Extract the [X, Y] coordinate from the center of the cell holding the provided text.  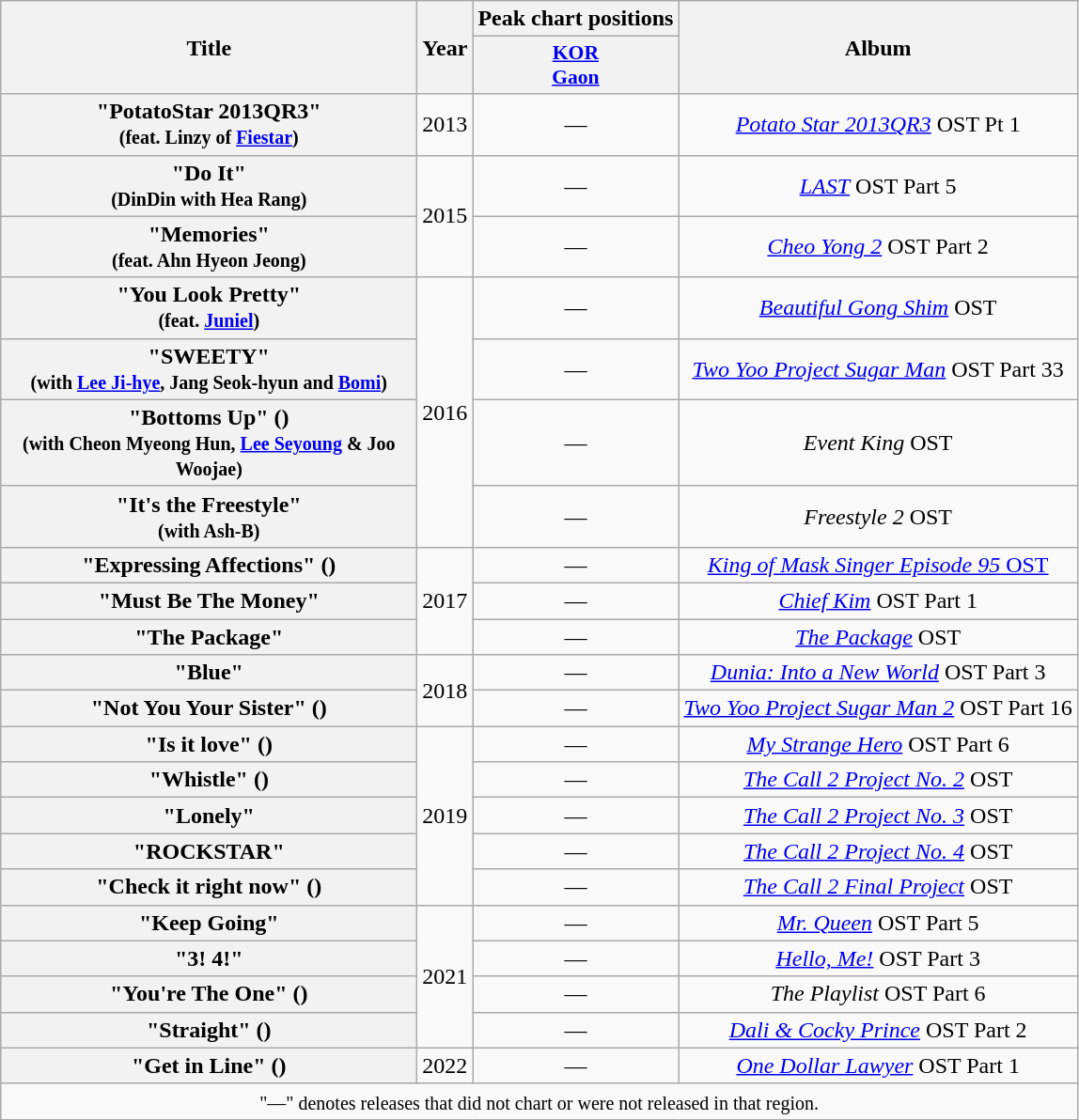
Potato Star 2013QR3 OST Pt 1 [878, 124]
Dali & Cocky Prince OST Part 2 [878, 1030]
One Dollar Lawyer OST Part 1 [878, 1066]
2018 [446, 691]
Chief Kim OST Part 1 [878, 600]
"Straight" () [209, 1030]
"PotatoStar 2013QR3"(feat. Linzy of Fiestar) [209, 124]
2021 [446, 976]
"ROCKSTAR" [209, 851]
"The Package" [209, 636]
Freestyle 2 OST [878, 517]
Cheo Yong 2 OST Part 2 [878, 246]
2022 [446, 1066]
"Expressing Affections" () [209, 565]
"Not You Your Sister" () [209, 708]
Mr. Queen OST Part 5 [878, 923]
Two Yoo Project Sugar Man OST Part 33 [878, 368]
The Call 2 Project No. 2 OST [878, 780]
The Call 2 Final Project OST [878, 887]
Dunia: Into a New World OST Part 3 [878, 673]
The Call 2 Project No. 3 OST [878, 816]
"Blue" [209, 673]
"You're The One" () [209, 994]
Album [878, 47]
Title [209, 47]
"It's the Freestyle"(with Ash-B) [209, 517]
Two Yoo Project Sugar Man 2 OST Part 16 [878, 708]
"Is it love" () [209, 744]
"Keep Going" [209, 923]
2019 [446, 816]
The Playlist OST Part 6 [878, 994]
KORGaon [575, 66]
My Strange Hero OST Part 6 [878, 744]
Event King OST [878, 443]
LAST OST Part 5 [878, 186]
Year [446, 47]
The Call 2 Project No. 4 OST [878, 851]
"You Look Pretty"(feat. Juniel) [209, 308]
"—" denotes releases that did not chart or were not released in that region. [539, 1101]
Peak chart positions [575, 19]
"Lonely" [209, 816]
The Package OST [878, 636]
2015 [446, 216]
"SWEETY"(with Lee Ji-hye, Jang Seok-hyun and Bomi) [209, 368]
"Must Be The Money" [209, 600]
2013 [446, 124]
"Bottoms Up" ()(with Cheon Myeong Hun, Lee Seyoung & Joo Woojae) [209, 443]
King of Mask Singer Episode 95 OST [878, 565]
Beautiful Gong Shim OST [878, 308]
"Memories"(feat. Ahn Hyeon Jeong) [209, 246]
2016 [446, 412]
2017 [446, 600]
"Whistle" () [209, 780]
"3! 4!" [209, 958]
Hello, Me! OST Part 3 [878, 958]
"Get in Line" () [209, 1066]
"Check it right now" () [209, 887]
"Do It"(DinDin with Hea Rang) [209, 186]
